Return the [x, y] coordinate for the center point of the cell that contains the specified text.  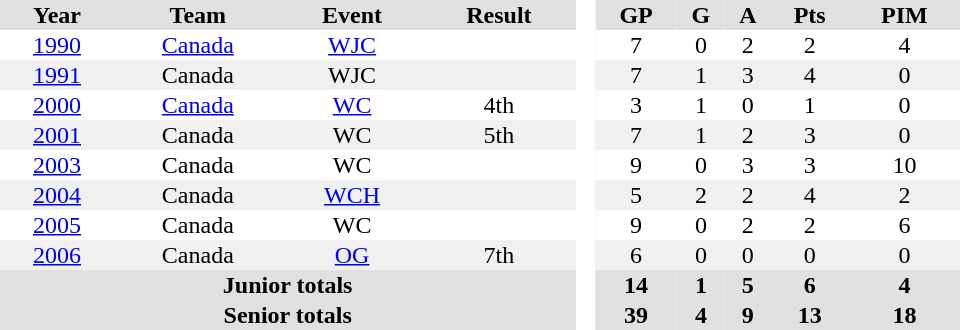
14 [636, 285]
2001 [57, 135]
Junior totals [288, 285]
2000 [57, 105]
1991 [57, 75]
WCH [352, 195]
1990 [57, 45]
Senior totals [288, 315]
PIM [904, 15]
13 [810, 315]
GP [636, 15]
5th [500, 135]
OG [352, 255]
2004 [57, 195]
Team [198, 15]
2005 [57, 225]
A [748, 15]
39 [636, 315]
Result [500, 15]
4th [500, 105]
7th [500, 255]
10 [904, 165]
G [701, 15]
Event [352, 15]
18 [904, 315]
2006 [57, 255]
Year [57, 15]
2003 [57, 165]
Pts [810, 15]
